Locate the cell with the specified text and output its (x, y) center coordinate. 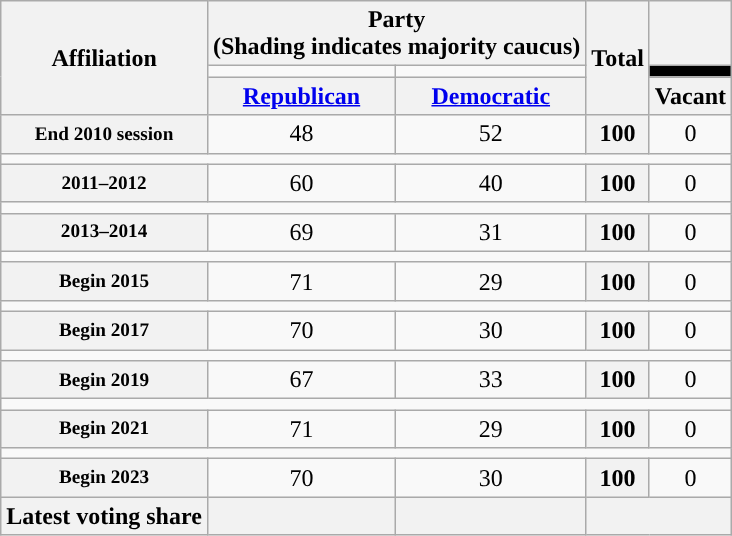
Begin 2017 (104, 330)
Begin 2023 (104, 478)
Republican (301, 96)
52 (491, 134)
2013–2014 (104, 232)
End 2010 session (104, 134)
Latest voting share (104, 516)
Democratic (491, 96)
Affiliation (104, 58)
Begin 2019 (104, 380)
67 (301, 380)
Party (Shading indicates majority caucus) (396, 34)
Vacant (690, 96)
31 (491, 232)
60 (301, 183)
48 (301, 134)
Total (618, 58)
40 (491, 183)
2011–2012 (104, 183)
Begin 2015 (104, 281)
Begin 2021 (104, 429)
33 (491, 380)
69 (301, 232)
